Find where the given text appears and provide that cell's center as (x, y) coordinate. 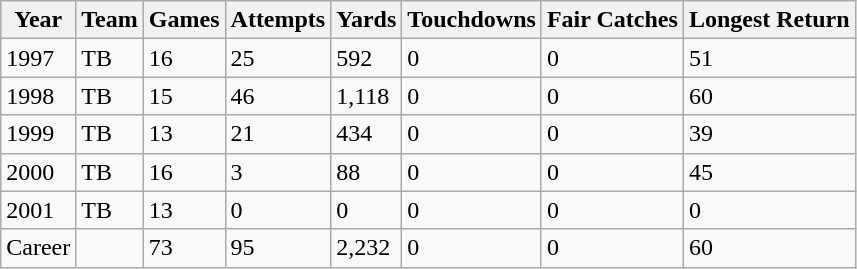
21 (278, 134)
2001 (38, 210)
39 (769, 134)
1998 (38, 96)
434 (366, 134)
592 (366, 58)
Games (184, 20)
1997 (38, 58)
15 (184, 96)
Team (110, 20)
46 (278, 96)
Attempts (278, 20)
45 (769, 172)
1,118 (366, 96)
51 (769, 58)
2000 (38, 172)
Touchdowns (472, 20)
Fair Catches (612, 20)
25 (278, 58)
2,232 (366, 248)
3 (278, 172)
73 (184, 248)
95 (278, 248)
1999 (38, 134)
Longest Return (769, 20)
Year (38, 20)
Yards (366, 20)
Career (38, 248)
88 (366, 172)
